From the cell containing the given text, extract its center point as (x, y) coordinate. 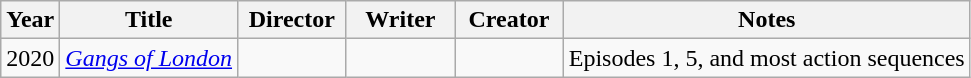
Creator (510, 20)
Gangs of London (149, 58)
Episodes 1, 5, and most action sequences (766, 58)
Title (149, 20)
Writer (400, 20)
Director (292, 20)
Notes (766, 20)
Year (30, 20)
2020 (30, 58)
